Detect which cell encompasses the target text, then output its [x, y] center coordinate. 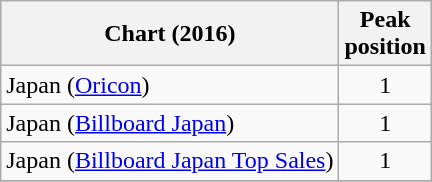
Japan (Billboard Japan) [170, 123]
Peakposition [385, 34]
Japan (Oricon) [170, 85]
Japan (Billboard Japan Top Sales) [170, 161]
Chart (2016) [170, 34]
